Pinpoint the cell where the given text exists, returning its [x, y] midpoint coordinate. 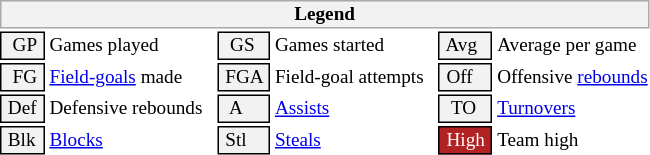
Field-goal attempts [354, 77]
FGA [244, 77]
Defensive rebounds [131, 108]
Avg [466, 46]
FG [22, 77]
A [244, 108]
GS [244, 46]
Assists [354, 108]
Def [22, 108]
Offensive rebounds [573, 77]
Team high [573, 140]
Games played [131, 46]
Steals [354, 140]
Off [466, 77]
TO [466, 108]
High [466, 140]
Field-goals made [131, 77]
Stl [244, 140]
Blocks [131, 140]
Blk [22, 140]
Games started [354, 46]
Average per game [573, 46]
Legend [324, 14]
GP [22, 46]
Turnovers [573, 108]
